Return [x, y] of the center of cell containing provided text 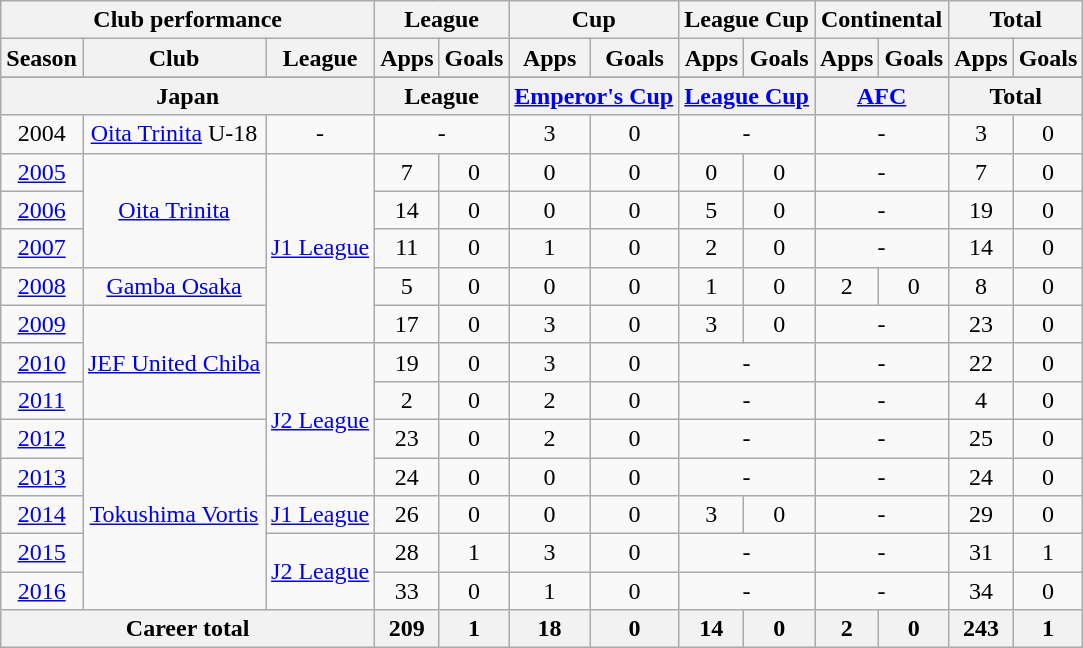
2014 [42, 515]
11 [407, 248]
2008 [42, 286]
2013 [42, 477]
243 [981, 629]
2004 [42, 134]
17 [407, 324]
Japan [188, 96]
209 [407, 629]
Continental [881, 20]
2007 [42, 248]
Season [42, 58]
8 [981, 286]
2006 [42, 210]
22 [981, 362]
2011 [42, 400]
Gamba Osaka [174, 286]
26 [407, 515]
29 [981, 515]
4 [981, 400]
Career total [188, 629]
25 [981, 438]
33 [407, 591]
Oita Trinita [174, 210]
Cup [594, 20]
2005 [42, 172]
AFC [881, 96]
34 [981, 591]
Tokushima Vortis [174, 514]
Emperor's Cup [594, 96]
18 [550, 629]
JEF United Chiba [174, 362]
31 [981, 553]
2009 [42, 324]
2016 [42, 591]
Oita Trinita U-18 [174, 134]
Club performance [188, 20]
2012 [42, 438]
Club [174, 58]
28 [407, 553]
2015 [42, 553]
2010 [42, 362]
